Search for the cell housing the specified text and yield its [x, y] center coordinate. 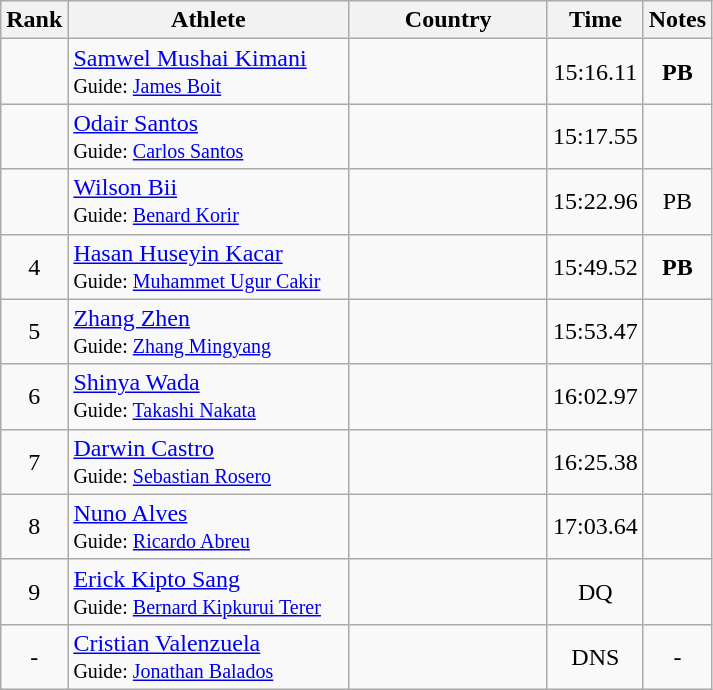
Zhang ZhenGuide: Zhang Mingyang [208, 332]
8 [34, 526]
Athlete [208, 20]
Odair SantosGuide: Carlos Santos [208, 136]
17:03.64 [595, 526]
Wilson BiiGuide: Benard Korir [208, 202]
DNS [595, 656]
Shinya WadaGuide: Takashi Nakata [208, 396]
Nuno AlvesGuide: Ricardo Abreu [208, 526]
5 [34, 332]
Hasan Huseyin KacarGuide: Muhammet Ugur Cakir [208, 266]
Cristian ValenzuelaGuide: Jonathan Balados [208, 656]
Time [595, 20]
6 [34, 396]
15:53.47 [595, 332]
4 [34, 266]
7 [34, 462]
15:49.52 [595, 266]
16:02.97 [595, 396]
DQ [595, 592]
Country [448, 20]
Rank [34, 20]
9 [34, 592]
15:16.11 [595, 72]
15:17.55 [595, 136]
Darwin CastroGuide: Sebastian Rosero [208, 462]
16:25.38 [595, 462]
Samwel Mushai KimaniGuide: James Boit [208, 72]
Notes [677, 20]
Erick Kipto SangGuide: Bernard Kipkurui Terer [208, 592]
15:22.96 [595, 202]
